Determine the (x, y) coordinate at the center of the cell enclosing the given text.  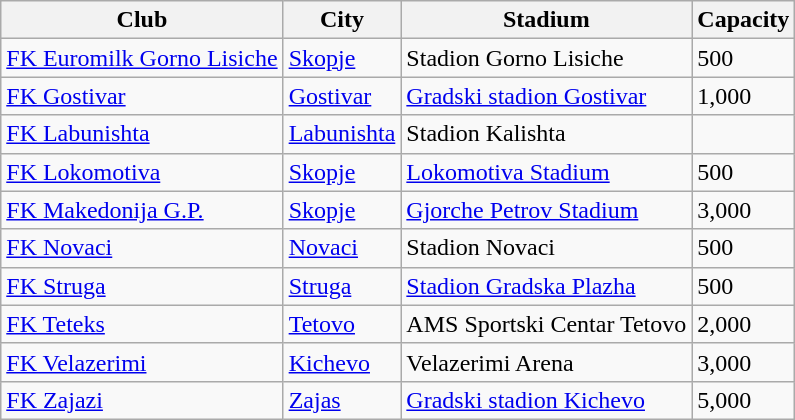
5,000 (744, 400)
Velazerimi Arena (546, 362)
FK Novaci (142, 248)
FK Euromilk Gorno Lisiche (142, 58)
Gradski stadion Gostivar (546, 96)
Stadium (546, 20)
Capacity (744, 20)
2,000 (744, 324)
FK Zajazi (142, 400)
Stadion Gradska Plazha (546, 286)
FK Struga (142, 286)
1,000 (744, 96)
Stadion Gorno Lisiche (546, 58)
City (342, 20)
AMS Sportski Centar Tetovo (546, 324)
FK Lokomotiva (142, 172)
Struga (342, 286)
FK Makedonija G.P. (142, 210)
Kichevo (342, 362)
FK Teteks (142, 324)
Labunishta (342, 134)
Gjorche Petrov Stadium (546, 210)
Tetovo (342, 324)
Stadion Novaci (546, 248)
FK Gostivar (142, 96)
Stadion Kalishta (546, 134)
Club (142, 20)
FK Labunishta (142, 134)
Lokomotiva Stadium (546, 172)
Novaci (342, 248)
Gradski stadion Kichevo (546, 400)
FK Velazerimi (142, 362)
Gostivar (342, 96)
Zajas (342, 400)
